Detect which cell encompasses the target text, then output its [x, y] center coordinate. 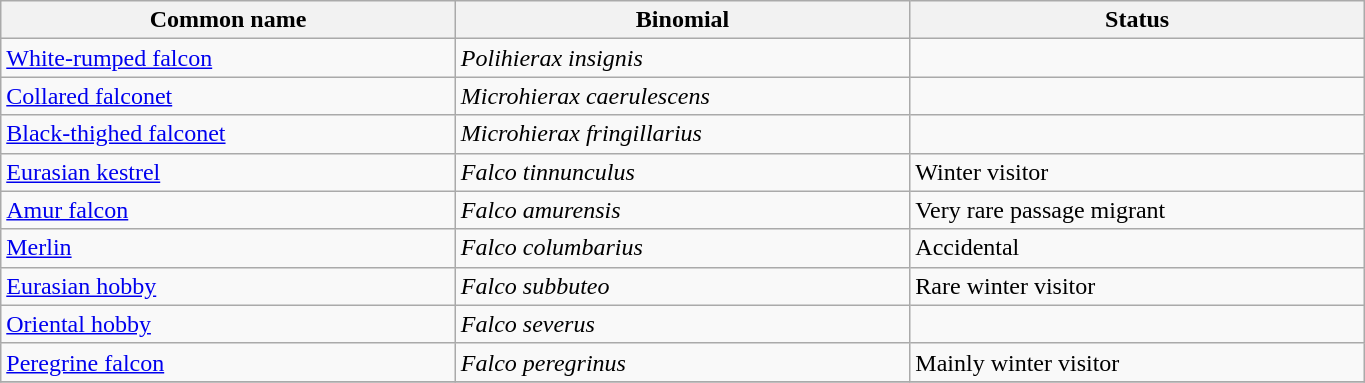
Merlin [228, 248]
Falco tinnunculus [682, 172]
Amur falcon [228, 210]
Rare winter visitor [1138, 286]
Peregrine falcon [228, 362]
White-rumped falcon [228, 58]
Status [1138, 20]
Very rare passage migrant [1138, 210]
Microhierax caerulescens [682, 96]
Winter visitor [1138, 172]
Oriental hobby [228, 324]
Black-thighed falconet [228, 134]
Polihierax insignis [682, 58]
Falco severus [682, 324]
Mainly winter visitor [1138, 362]
Microhierax fringillarius [682, 134]
Common name [228, 20]
Eurasian hobby [228, 286]
Falco amurensis [682, 210]
Falco subbuteo [682, 286]
Binomial [682, 20]
Collared falconet [228, 96]
Falco columbarius [682, 248]
Accidental [1138, 248]
Eurasian kestrel [228, 172]
Falco peregrinus [682, 362]
